Return the [X, Y] coordinate for the center point of the cell that contains the specified text.  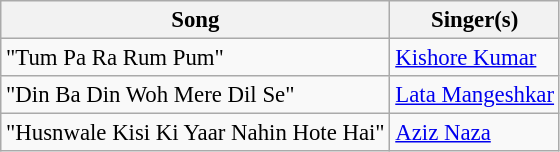
Lata Mangeshkar [474, 95]
"Din Ba Din Woh Mere Dil Se" [196, 95]
Singer(s) [474, 20]
"Tum Pa Ra Rum Pum" [196, 58]
"Husnwale Kisi Ki Yaar Nahin Hote Hai" [196, 133]
Aziz Naza [474, 133]
Song [196, 20]
Kishore Kumar [474, 58]
